Output the (x, y) coordinate of the center of the cell containing the given text.  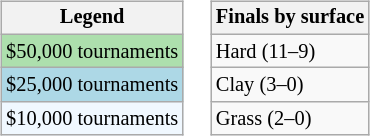
Finals by surface (290, 18)
Hard (11–9) (290, 51)
$25,000 tournaments (92, 85)
$10,000 tournaments (92, 119)
$50,000 tournaments (92, 51)
Legend (92, 18)
Clay (3–0) (290, 85)
Grass (2–0) (290, 119)
